Scan for the cell matching the given text and deliver its (x, y) coordinate at center. 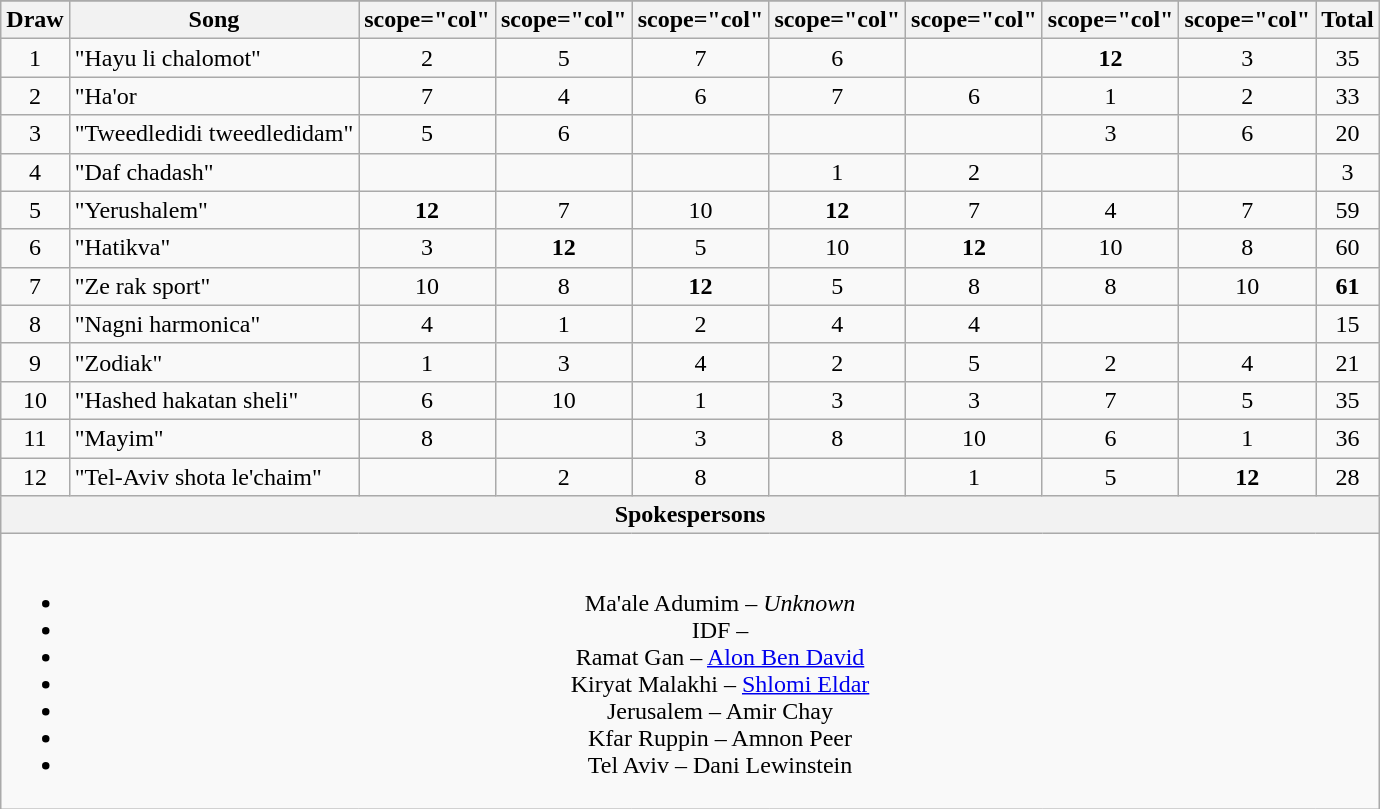
28 (1348, 477)
Spokespersons (690, 515)
"Hatikva" (214, 248)
61 (1348, 286)
"Hashed hakatan sheli" (214, 400)
59 (1348, 210)
33 (1348, 96)
36 (1348, 438)
"Tel-Aviv shota le'chaim" (214, 477)
"Nagni harmonica" (214, 324)
"Tweedledidi tweedledidam" (214, 134)
21 (1348, 362)
11 (35, 438)
9 (35, 362)
"Yerushalem" (214, 210)
20 (1348, 134)
"Zodiak" (214, 362)
"Ha'or (214, 96)
60 (1348, 248)
"Mayim" (214, 438)
"Daf chadash" (214, 172)
"Ze rak sport" (214, 286)
"Hayu li chalomot" (214, 58)
Song (214, 20)
15 (1348, 324)
Total (1348, 20)
Draw (35, 20)
